Extract the (x, y) coordinate from the center of the cell holding the provided text.  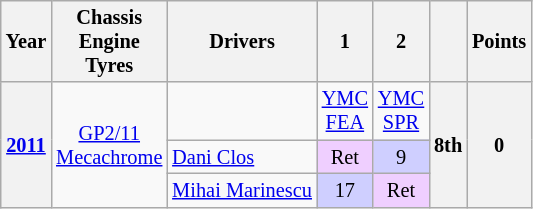
Dani Clos (242, 157)
Year (26, 41)
2011 (26, 144)
Points (499, 41)
0 (499, 144)
Mihai Marinescu (242, 190)
1 (345, 41)
YMCSPR (401, 111)
17 (345, 190)
GP2/11Mecachrome (109, 144)
YMCFEA (345, 111)
9 (401, 157)
8th (448, 144)
Drivers (242, 41)
ChassisEngineTyres (109, 41)
2 (401, 41)
